Provide the [X, Y] coordinate of the cell's center where the given text is located.  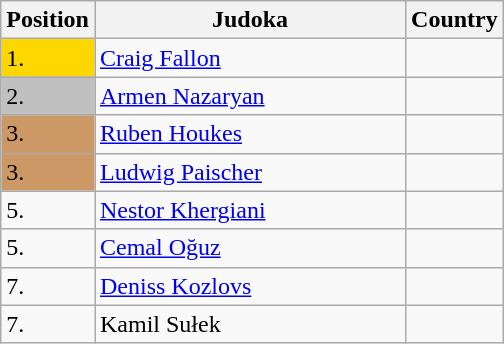
Position [48, 20]
Cemal Oğuz [250, 248]
Nestor Khergiani [250, 210]
1. [48, 58]
Craig Fallon [250, 58]
Armen Nazaryan [250, 96]
Judoka [250, 20]
Country [455, 20]
2. [48, 96]
Ruben Houkes [250, 134]
Deniss Kozlovs [250, 286]
Kamil Sułek [250, 324]
Ludwig Paischer [250, 172]
